Find where the given text appears and provide that cell's center as (X, Y) coordinate. 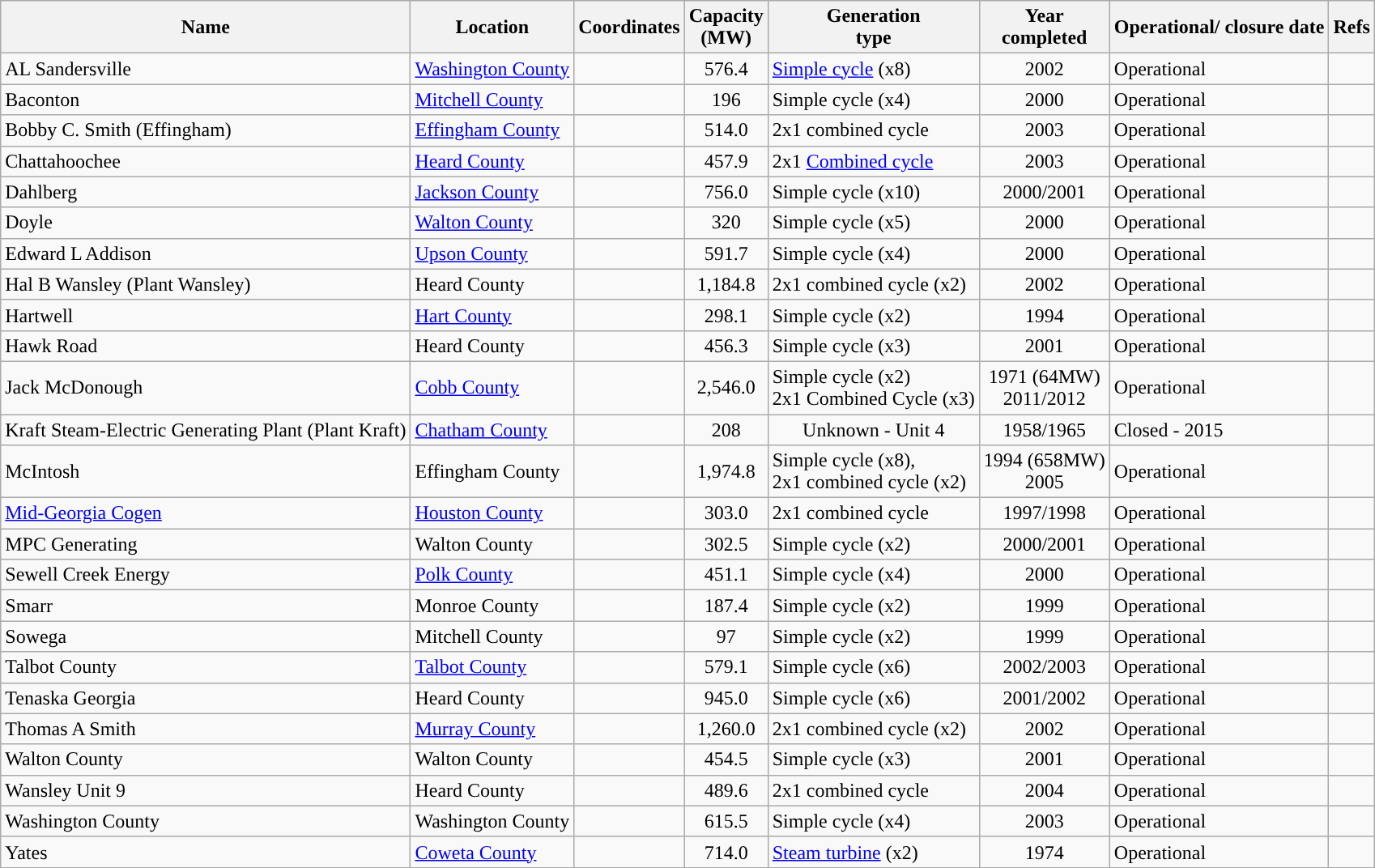
1994 (658MW)2005 (1045, 471)
Baconton (206, 100)
Capacity(MW) (726, 28)
2001/2002 (1045, 698)
Sewell Creek Energy (206, 575)
97 (726, 636)
579.1 (726, 667)
576.4 (726, 69)
Operational/ closure date (1220, 28)
Upson County (492, 253)
Location (492, 28)
1971 (64MW)2011/2012 (1045, 387)
Murray County (492, 729)
Yearcompleted (1045, 28)
Chattahoochee (206, 161)
Simple cycle (x5) (873, 223)
591.7 (726, 253)
Thomas A Smith (206, 729)
Sowega (206, 636)
Yates (206, 852)
Unknown - Unit 4 (873, 430)
Jackson County (492, 192)
Monroe County (492, 606)
187.4 (726, 606)
1974 (1045, 852)
1958/1965 (1045, 430)
451.1 (726, 575)
1,974.8 (726, 471)
2x1 Combined cycle (873, 161)
Polk County (492, 575)
298.1 (726, 315)
Simple cycle (x2)2x1 Combined Cycle (x3) (873, 387)
302.5 (726, 544)
Kraft Steam-Electric Generating Plant (Plant Kraft) (206, 430)
945.0 (726, 698)
Simple cycle (x10) (873, 192)
454.5 (726, 759)
Hartwell (206, 315)
Houston County (492, 513)
514.0 (726, 130)
Refs (1352, 28)
1,260.0 (726, 729)
320 (726, 223)
Cobb County (492, 387)
456.3 (726, 346)
2002/2003 (1045, 667)
Coordinates (629, 28)
2,546.0 (726, 387)
1,184.8 (726, 284)
Simple cycle (x8) (873, 69)
Mid-Georgia Cogen (206, 513)
756.0 (726, 192)
196 (726, 100)
Bobby C. Smith (Effingham) (206, 130)
303.0 (726, 513)
Closed - 2015 (1220, 430)
Hal B Wansley (Plant Wansley) (206, 284)
Chatham County (492, 430)
Hart County (492, 315)
Doyle (206, 223)
208 (726, 430)
2004 (1045, 790)
Jack McDonough (206, 387)
Name (206, 28)
Simple cycle (x8),2x1 combined cycle (x2) (873, 471)
MPC Generating (206, 544)
1997/1998 (1045, 513)
AL Sandersville (206, 69)
Wansley Unit 9 (206, 790)
Coweta County (492, 852)
Dahlberg (206, 192)
Generationtype (873, 28)
489.6 (726, 790)
Hawk Road (206, 346)
615.5 (726, 821)
1994 (1045, 315)
Smarr (206, 606)
Steam turbine (x2) (873, 852)
McIntosh (206, 471)
Tenaska Georgia (206, 698)
457.9 (726, 161)
714.0 (726, 852)
Edward L Addison (206, 253)
